Find where the given text appears and provide that cell's center as (x, y) coordinate. 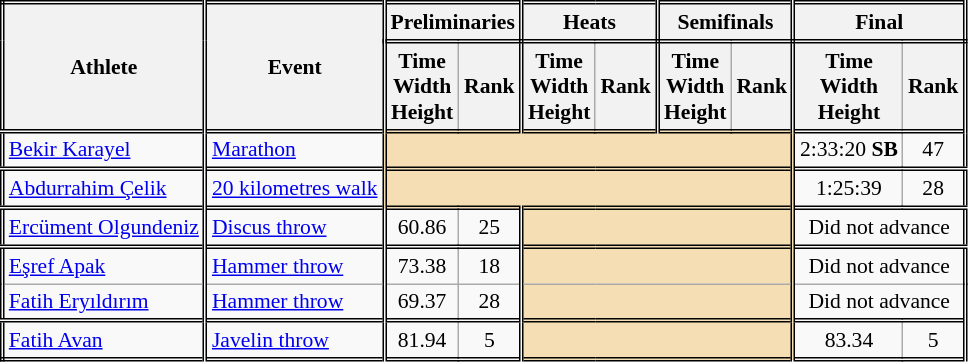
20 kilometres walk (294, 190)
Heats (589, 22)
81.94 (422, 340)
2:33:20 SB (848, 150)
Ercüment Olgundeniz (104, 228)
1:25:39 (848, 190)
Preliminaries (452, 22)
Eşref Apak (104, 266)
Fatih Avan (104, 340)
Event (294, 67)
Marathon (294, 150)
18 (490, 266)
Semifinals (725, 22)
Athlete (104, 67)
Final (878, 22)
Bekir Karayel (104, 150)
60.86 (422, 228)
Fatih Eryıldırım (104, 302)
Javelin throw (294, 340)
83.34 (848, 340)
Abdurrahim Çelik (104, 190)
47 (934, 150)
73.38 (422, 266)
25 (490, 228)
Discus throw (294, 228)
69.37 (422, 302)
